Determine the (X, Y) coordinate at the center of the cell enclosing the given text.  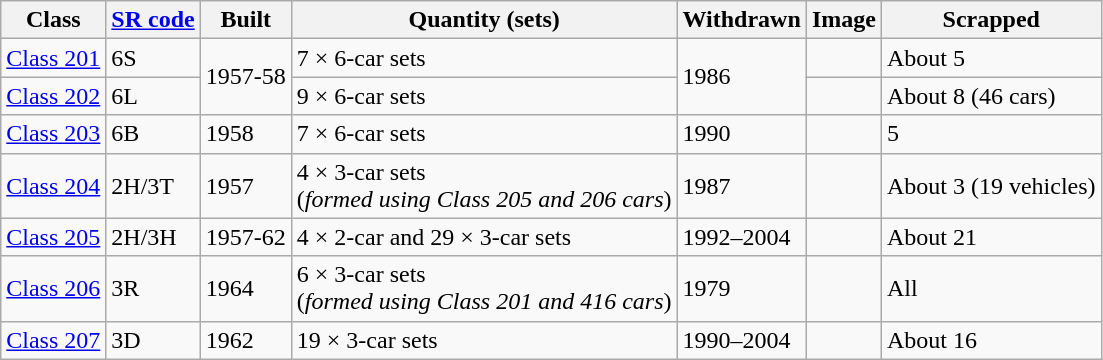
2H/3H (153, 237)
Quantity (sets) (484, 20)
1957 (246, 186)
2H/3T (153, 186)
Class 205 (54, 237)
3D (153, 340)
Class 206 (54, 288)
Class (54, 20)
5 (991, 134)
1979 (742, 288)
6B (153, 134)
About 5 (991, 58)
1992–2004 (742, 237)
9 × 6-car sets (484, 96)
Class 207 (54, 340)
All (991, 288)
1957-62 (246, 237)
Image (844, 20)
Withdrawn (742, 20)
1958 (246, 134)
Built (246, 20)
Class 204 (54, 186)
1990–2004 (742, 340)
Class 201 (54, 58)
SR code (153, 20)
4 × 2-car and 29 × 3-car sets (484, 237)
About 8 (46 cars) (991, 96)
Scrapped (991, 20)
1962 (246, 340)
6S (153, 58)
3R (153, 288)
1990 (742, 134)
1987 (742, 186)
Class 202 (54, 96)
About 21 (991, 237)
Class 203 (54, 134)
About 3 (19 vehicles) (991, 186)
About 16 (991, 340)
6L (153, 96)
1986 (742, 77)
6 × 3-car sets(formed using Class 201 and 416 cars) (484, 288)
1964 (246, 288)
4 × 3-car sets(formed using Class 205 and 206 cars) (484, 186)
1957-58 (246, 77)
19 × 3-car sets (484, 340)
